Provide the [X, Y] coordinate of the cell's center where the given text is located.  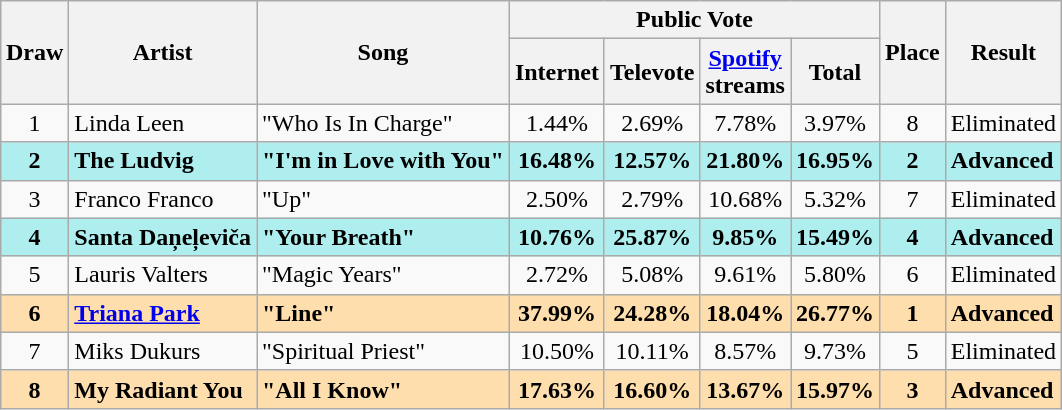
"All I Know" [382, 389]
1.44% [556, 123]
15.97% [834, 389]
16.48% [556, 161]
10.68% [746, 199]
8.57% [746, 351]
12.57% [652, 161]
10.76% [556, 237]
24.28% [652, 313]
Lauris Valters [163, 275]
"Magic Years" [382, 275]
Santa Daņeļeviča [163, 237]
5.32% [834, 199]
"Your Breath" [382, 237]
2.79% [652, 199]
18.04% [746, 313]
The Ludvig [163, 161]
17.63% [556, 389]
Song [382, 52]
Spotifystreams [746, 72]
My Radiant You [163, 389]
Result [1003, 52]
15.49% [834, 237]
"Line" [382, 313]
Place [913, 52]
25.87% [652, 237]
Artist [163, 52]
Internet [556, 72]
Televote [652, 72]
Draw [34, 52]
26.77% [834, 313]
Linda Leen [163, 123]
10.50% [556, 351]
5.80% [834, 275]
"Who Is In Charge" [382, 123]
2.50% [556, 199]
9.61% [746, 275]
2.69% [652, 123]
Public Vote [694, 20]
"Up" [382, 199]
3.97% [834, 123]
37.99% [556, 313]
Franco Franco [163, 199]
Triana Park [163, 313]
"I'm in Love with You" [382, 161]
9.85% [746, 237]
16.60% [652, 389]
"Spiritual Priest" [382, 351]
Total [834, 72]
21.80% [746, 161]
Miks Dukurs [163, 351]
10.11% [652, 351]
9.73% [834, 351]
2.72% [556, 275]
16.95% [834, 161]
7.78% [746, 123]
13.67% [746, 389]
5.08% [652, 275]
